Output the (X, Y) coordinate of the center of the cell containing the given text.  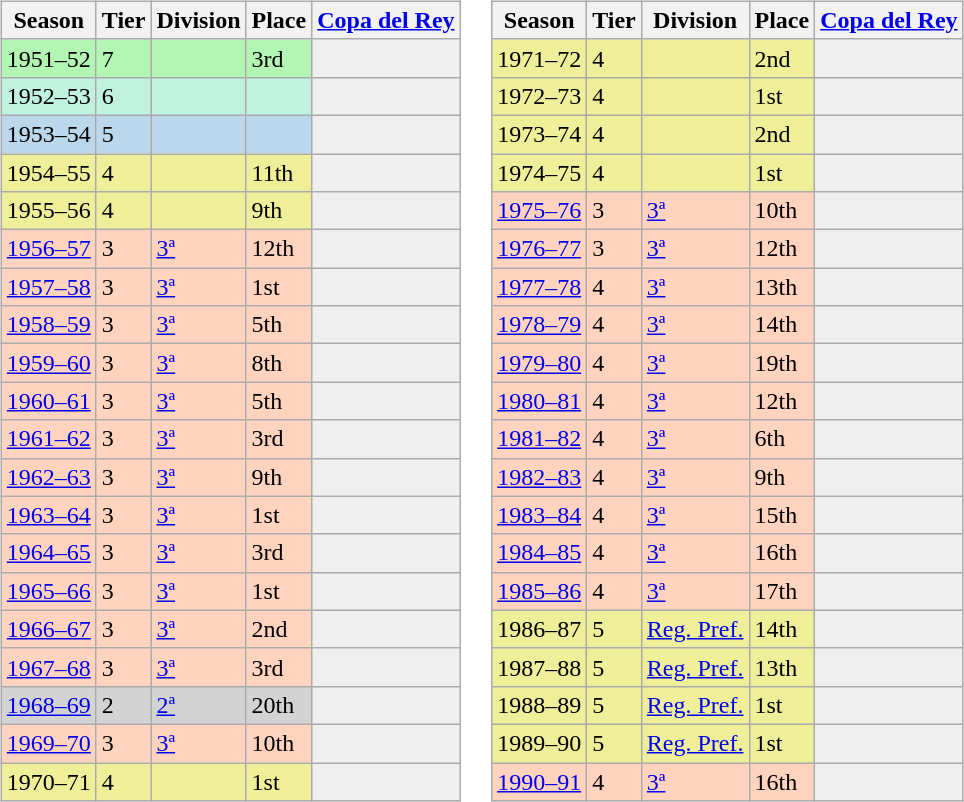
1986–87 (540, 629)
1979–80 (540, 363)
1956–57 (48, 249)
1989–90 (540, 743)
1971–72 (540, 58)
1961–62 (48, 439)
1975–76 (540, 211)
1962–63 (48, 477)
1983–84 (540, 515)
1960–61 (48, 401)
1959–60 (48, 363)
11th (279, 173)
1951–52 (48, 58)
1966–67 (48, 629)
1990–91 (540, 781)
15th (782, 515)
1952–53 (48, 96)
1972–73 (540, 96)
1976–77 (540, 249)
1981–82 (540, 439)
8th (279, 363)
1985–86 (540, 591)
17th (782, 591)
1957–58 (48, 287)
1984–85 (540, 553)
1988–89 (540, 705)
1953–54 (48, 134)
1978–79 (540, 325)
1974–75 (540, 173)
1982–83 (540, 477)
19th (782, 363)
20th (279, 705)
1968–69 (48, 705)
1964–65 (48, 553)
7 (124, 58)
1955–56 (48, 211)
1980–81 (540, 401)
6 (124, 96)
1965–66 (48, 591)
1963–64 (48, 515)
1954–55 (48, 173)
1977–78 (540, 287)
1987–88 (540, 667)
1958–59 (48, 325)
2 (124, 705)
1973–74 (540, 134)
6th (782, 439)
2ª (198, 705)
1969–70 (48, 743)
1970–71 (48, 781)
1967–68 (48, 667)
